Pinpoint the cell where the given text exists, returning its [X, Y] midpoint coordinate. 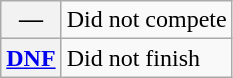
DNF [31, 58]
Did not compete [146, 20]
— [31, 20]
Did not finish [146, 58]
